Output the [X, Y] coordinate of the center of the cell containing the given text.  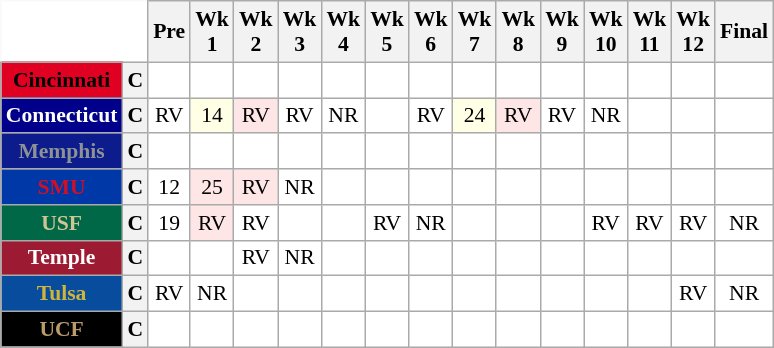
25 [212, 187]
Wk5 [387, 32]
SMU [62, 187]
Wk6 [431, 32]
Memphis [62, 152]
UCF [62, 330]
Wk8 [518, 32]
Tulsa [62, 294]
Wk9 [562, 32]
24 [475, 116]
Wk12 [693, 32]
12 [169, 187]
Pre [169, 32]
Wk1 [212, 32]
Wk11 [650, 32]
14 [212, 116]
Wk3 [300, 32]
Temple [62, 258]
Wk2 [256, 32]
Wk4 [343, 32]
Final [744, 32]
Wk7 [475, 32]
Connecticut [62, 116]
Cincinnati [62, 80]
USF [62, 223]
19 [169, 223]
Wk10 [606, 32]
